Pinpoint the cell where the given text exists, returning its [x, y] midpoint coordinate. 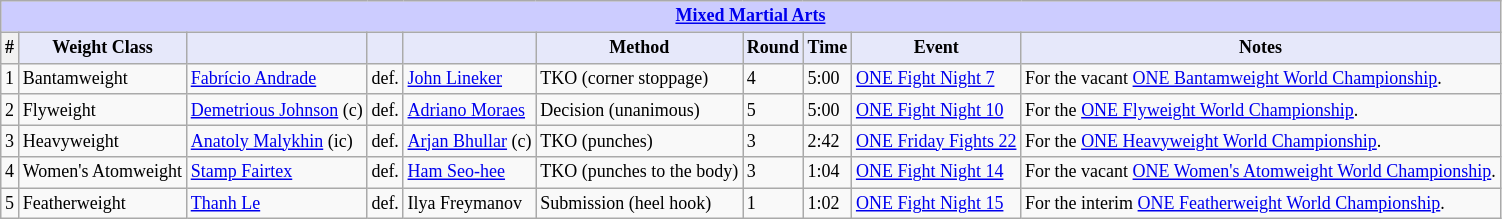
Submission (heel hook) [640, 204]
ONE Fight Night 15 [936, 204]
Mixed Martial Arts [750, 16]
1:04 [827, 172]
Notes [1260, 48]
Event [936, 48]
2 [10, 110]
Stamp Fairtex [276, 172]
TKO (punches) [640, 140]
For the ONE Flyweight World Championship. [1260, 110]
1:02 [827, 204]
For the ONE Heavyweight World Championship. [1260, 140]
Arjan Bhullar (c) [470, 140]
Anatoly Malykhin (ic) [276, 140]
Time [827, 48]
ONE Friday Fights 22 [936, 140]
ONE Fight Night 10 [936, 110]
Method [640, 48]
TKO (punches to the body) [640, 172]
Decision (unanimous) [640, 110]
Heavyweight [102, 140]
Round [774, 48]
Weight Class [102, 48]
For the interim ONE Featherweight World Championship. [1260, 204]
Women's Atomweight [102, 172]
Adriano Moraes [470, 110]
Thanh Le [276, 204]
Demetrious Johnson (c) [276, 110]
Ham Seo-hee [470, 172]
Ilya Freymanov [470, 204]
John Lineker [470, 78]
Flyweight [102, 110]
Featherweight [102, 204]
# [10, 48]
TKO (corner stoppage) [640, 78]
2:42 [827, 140]
Fabrício Andrade [276, 78]
For the vacant ONE Bantamweight World Championship. [1260, 78]
ONE Fight Night 14 [936, 172]
Bantamweight [102, 78]
For the vacant ONE Women's Atomweight World Championship. [1260, 172]
ONE Fight Night 7 [936, 78]
